Capture the cell that displays the provided text and extract its [X, Y] central coordinate. 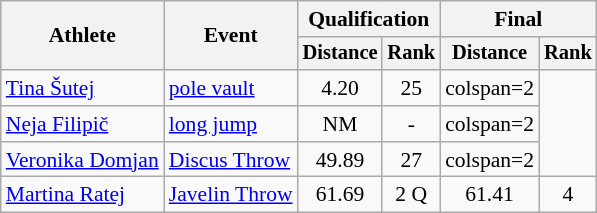
Final [518, 19]
NM [340, 124]
61.69 [340, 195]
Discus Throw [231, 160]
Qualification [369, 19]
- [411, 124]
Tina Šutej [82, 88]
27 [411, 160]
61.41 [490, 195]
4 [568, 195]
Neja Filipič [82, 124]
4.20 [340, 88]
2 Q [411, 195]
Event [231, 36]
49.89 [340, 160]
Veronika Domjan [82, 160]
pole vault [231, 88]
Athlete [82, 36]
Javelin Throw [231, 195]
25 [411, 88]
Martina Ratej [82, 195]
long jump [231, 124]
